Return [x, y] of the center of cell containing provided text 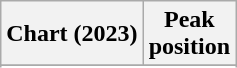
Peakposition [189, 34]
Chart (2023) [72, 34]
